Provide the (x, y) coordinate of the cell's center where the given text is located.  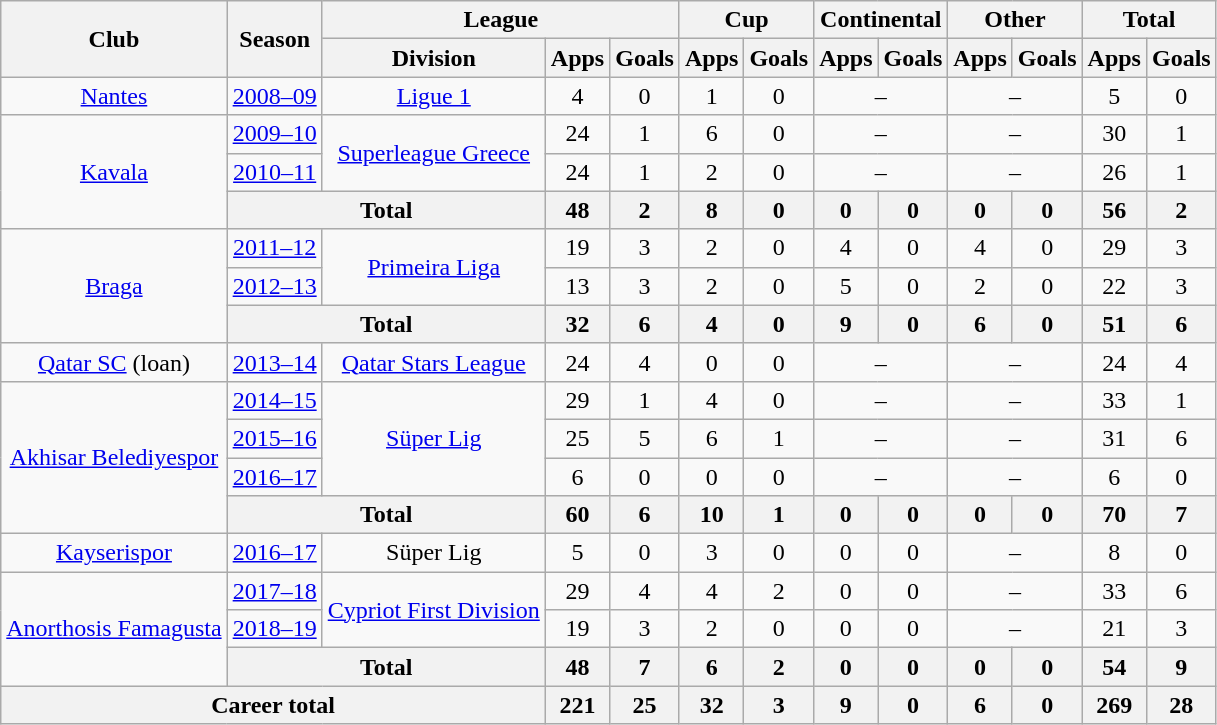
Kayserispor (114, 553)
Superleague Greece (434, 153)
League (500, 20)
60 (577, 515)
Anorthosis Famagusta (114, 629)
31 (1114, 438)
269 (1114, 705)
2017–18 (274, 591)
2014–15 (274, 400)
Other (1015, 20)
Ligue 1 (434, 96)
56 (1114, 210)
21 (1114, 629)
Club (114, 39)
Primeira Liga (434, 267)
26 (1114, 172)
Continental (881, 20)
51 (1114, 324)
221 (577, 705)
2013–14 (274, 362)
54 (1114, 667)
2010–11 (274, 172)
Nantes (114, 96)
Cup (746, 20)
Braga (114, 286)
Qatar Stars League (434, 362)
22 (1114, 286)
Division (434, 58)
Akhisar Belediyespor (114, 457)
2012–13 (274, 286)
10 (711, 515)
2015–16 (274, 438)
30 (1114, 134)
Cypriot First Division (434, 610)
70 (1114, 515)
Qatar SC (loan) (114, 362)
2009–10 (274, 134)
2018–19 (274, 629)
2011–12 (274, 248)
Career total (274, 705)
28 (1181, 705)
13 (577, 286)
Kavala (114, 172)
2008–09 (274, 96)
Season (274, 39)
